Capture the cell that displays the provided text and extract its [x, y] central coordinate. 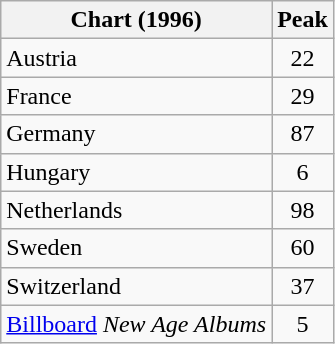
98 [303, 210]
22 [303, 58]
Sweden [136, 248]
Chart (1996) [136, 20]
60 [303, 248]
Germany [136, 134]
Austria [136, 58]
France [136, 96]
87 [303, 134]
Hungary [136, 172]
6 [303, 172]
Billboard New Age Albums [136, 324]
37 [303, 286]
29 [303, 96]
5 [303, 324]
Switzerland [136, 286]
Peak [303, 20]
Netherlands [136, 210]
